Output the [x, y] coordinate of the center of the cell containing the given text.  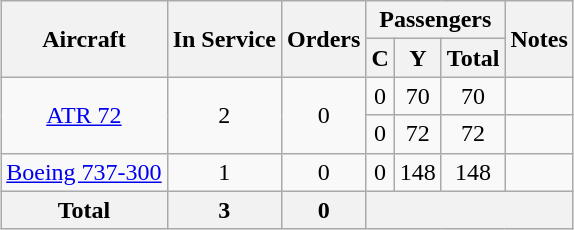
Y [418, 58]
Notes [539, 39]
Orders [323, 39]
ATR 72 [84, 115]
3 [224, 210]
C [380, 58]
2 [224, 115]
In Service [224, 39]
Passengers [436, 20]
Boeing 737-300 [84, 172]
Aircraft [84, 39]
1 [224, 172]
